Find where the given text appears and provide that cell's center as [x, y] coordinate. 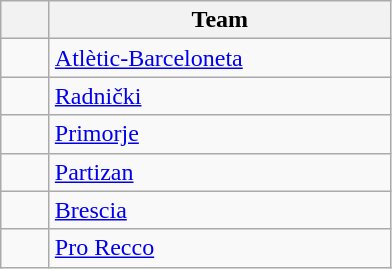
Team [220, 20]
Partizan [220, 172]
Pro Recco [220, 248]
Radnički [220, 96]
Atlètic-Barceloneta [220, 58]
Brescia [220, 210]
Primorje [220, 134]
